Pinpoint the cell where the given text exists, returning its (X, Y) midpoint coordinate. 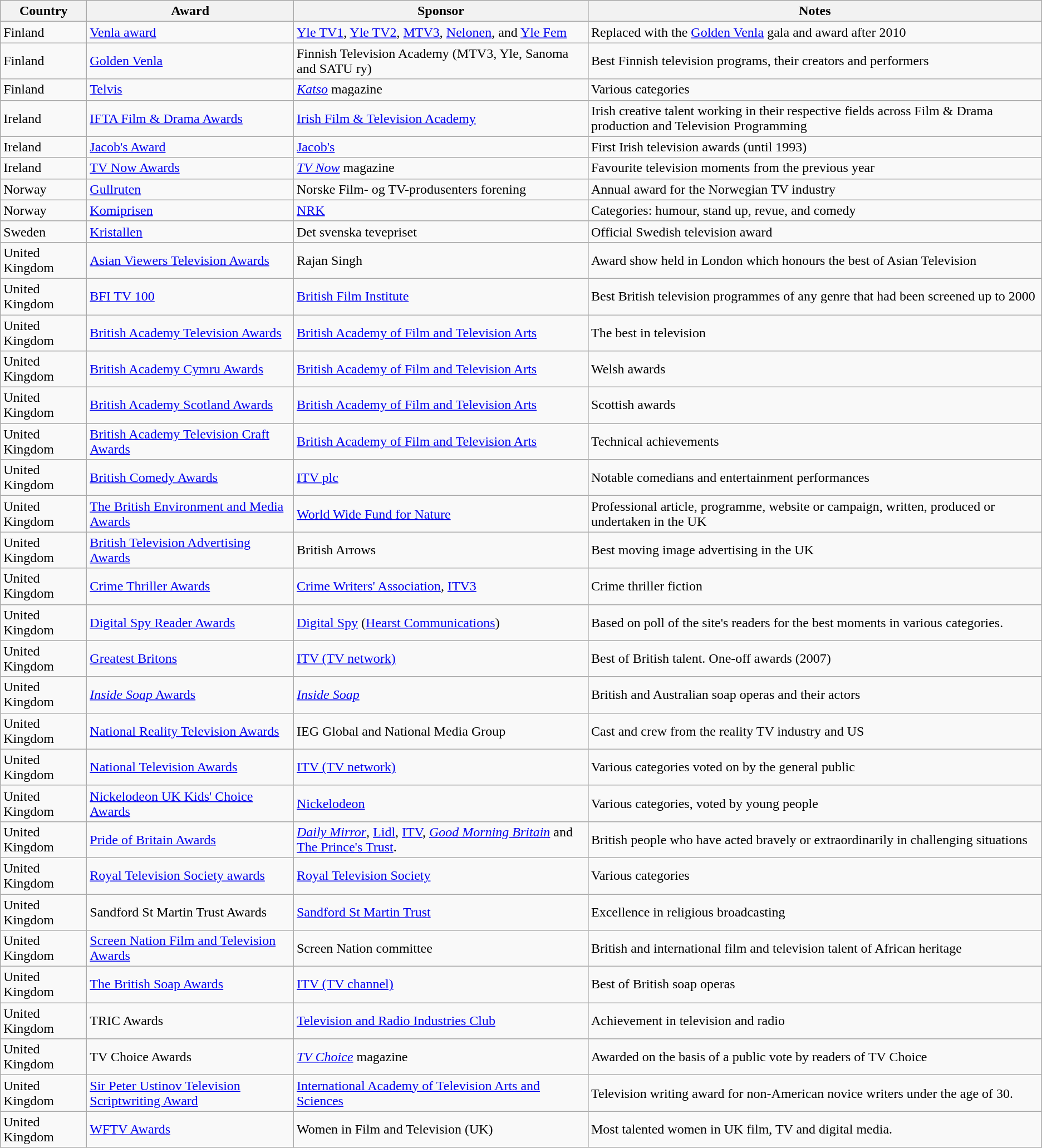
The British Soap Awards (190, 985)
Television writing award for non-American novice writers under the age of 30. (815, 1093)
Official Swedish television award (815, 231)
British Academy Scotland Awards (190, 405)
Telvis (190, 90)
TV Choice Awards (190, 1057)
ITV plc (441, 477)
Inside Soap (441, 694)
Jacob's (441, 147)
Komiprisen (190, 210)
Kristallen (190, 231)
IEG Global and National Media Group (441, 731)
Notable comedians and entertainment performances (815, 477)
Golden Venla (190, 61)
Professional article, programme, website or campaign, written, produced or undertaken in the UK (815, 514)
British and international film and television talent of African heritage (815, 948)
Det svenska tevepriset (441, 231)
Rajan Singh (441, 260)
Replaced with the Golden Venla gala and award after 2010 (815, 32)
Screen Nation Film and Television Awards (190, 948)
NRK (441, 210)
Nickelodeon UK Kids' Choice Awards (190, 804)
Yle TV1, Yle TV2, MTV3, Nelonen, and Yle Fem (441, 32)
Digital Spy Reader Awards (190, 622)
Country (43, 11)
Daily Mirror, Lidl, ITV, Good Morning Britain and The Prince's Trust. (441, 839)
Various categories voted on by the general public (815, 767)
Sandford St Martin Trust Awards (190, 911)
British Film Institute (441, 296)
TV Now Awards (190, 168)
Irish creative talent working in their respective fields across Film & Drama production and Television Programming (815, 118)
British people who have acted bravely or extraordinarily in challenging situations (815, 839)
IFTA Film & Drama Awards (190, 118)
International Academy of Television Arts and Sciences (441, 1093)
British Academy Television Awards (190, 333)
Jacob's Award (190, 147)
Scottish awards (815, 405)
Most talented women in UK film, TV and digital media. (815, 1130)
Royal Television Society awards (190, 876)
Welsh awards (815, 369)
Gullruten (190, 189)
WFTV Awards (190, 1130)
Award show held in London which honours the best of Asian Television (815, 260)
National Reality Television Awards (190, 731)
Television and Radio Industries Club (441, 1021)
Screen Nation committee (441, 948)
BFI TV 100 (190, 296)
Katso magazine (441, 90)
Notes (815, 11)
Best of British soap operas (815, 985)
Nickelodeon (441, 804)
Royal Television Society (441, 876)
British Arrows (441, 550)
National Television Awards (190, 767)
Crime Writers' Association, ITV3 (441, 587)
Crime thriller fiction (815, 587)
Crime Thriller Awards (190, 587)
Best British television programmes of any genre that had been screened up to 2000 (815, 296)
Best of British talent. One-off awards (2007) (815, 659)
Cast and crew from the reality TV industry and US (815, 731)
Asian Viewers Television Awards (190, 260)
Irish Film & Television Academy (441, 118)
Finnish Television Academy (MTV3, Yle, Sanoma and SATU ry) (441, 61)
Sandford St Martin Trust (441, 911)
TV Now magazine (441, 168)
Inside Soap Awards (190, 694)
Excellence in religious broadcasting (815, 911)
Achievement in television and radio (815, 1021)
Best moving image advertising in the UK (815, 550)
TRIC Awards (190, 1021)
Sir Peter Ustinov Television Scriptwriting Award (190, 1093)
First Irish television awards (until 1993) (815, 147)
Venla award (190, 32)
Norske Film- og TV-produsenters forening (441, 189)
British Academy Television Craft Awards (190, 442)
Pride of Britain Awards (190, 839)
British Comedy Awards (190, 477)
TV Choice magazine (441, 1057)
Categories: humour, stand up, revue, and comedy (815, 210)
Digital Spy (Hearst Communications) (441, 622)
Favourite television moments from the previous year (815, 168)
Sponsor (441, 11)
Annual award for the Norwegian TV industry (815, 189)
Awarded on the basis of a public vote by readers of TV Choice (815, 1057)
Technical achievements (815, 442)
Sweden (43, 231)
Greatest Britons (190, 659)
Best Finnish television programs, their creators and performers (815, 61)
Various categories, voted by young people (815, 804)
Women in Film and Television (UK) (441, 1130)
British Television Advertising Awards (190, 550)
ITV (TV channel) (441, 985)
The British Environment and Media Awards (190, 514)
World Wide Fund for Nature (441, 514)
Award (190, 11)
The best in television (815, 333)
Based on poll of the site's readers for the best moments in various categories. (815, 622)
British and Australian soap operas and their actors (815, 694)
British Academy Cymru Awards (190, 369)
